From the cell containing the given text, extract its center point as (x, y) coordinate. 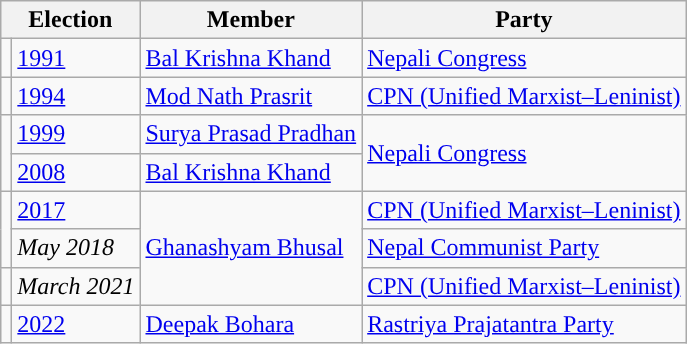
Nepal Communist Party (524, 248)
Mod Nath Prasrit (251, 96)
Party (524, 20)
2008 (76, 172)
2017 (76, 210)
Election (70, 20)
Surya Prasad Pradhan (251, 134)
May 2018 (76, 248)
1994 (76, 96)
Ghanashyam Bhusal (251, 248)
Member (251, 20)
2022 (76, 324)
Deepak Bohara (251, 324)
1999 (76, 134)
March 2021 (76, 286)
1991 (76, 58)
Rastriya Prajatantra Party (524, 324)
